Determine the (X, Y) coordinate at the center of the cell enclosing the given text.  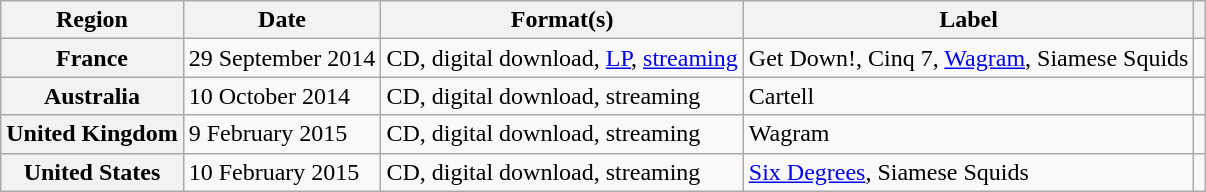
10 October 2014 (282, 96)
29 September 2014 (282, 58)
Six Degrees, Siamese Squids (968, 172)
CD, digital download, LP, streaming (562, 58)
United Kingdom (92, 134)
Australia (92, 96)
Date (282, 20)
United States (92, 172)
France (92, 58)
Get Down!, Cinq 7, Wagram, Siamese Squids (968, 58)
10 February 2015 (282, 172)
Region (92, 20)
Cartell (968, 96)
Wagram (968, 134)
Format(s) (562, 20)
Label (968, 20)
9 February 2015 (282, 134)
